Locate the cell with the specified text and output its (X, Y) center coordinate. 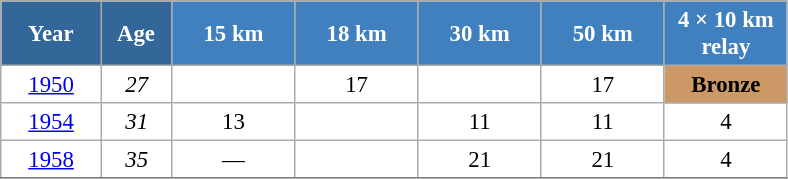
Year (52, 34)
13 (234, 122)
— (234, 160)
Age (136, 34)
50 km (602, 34)
35 (136, 160)
31 (136, 122)
1958 (52, 160)
18 km (356, 34)
1954 (52, 122)
Bronze (726, 85)
27 (136, 85)
30 km (480, 34)
15 km (234, 34)
1950 (52, 85)
4 × 10 km relay (726, 34)
